Return [x, y] of the center of cell containing provided text 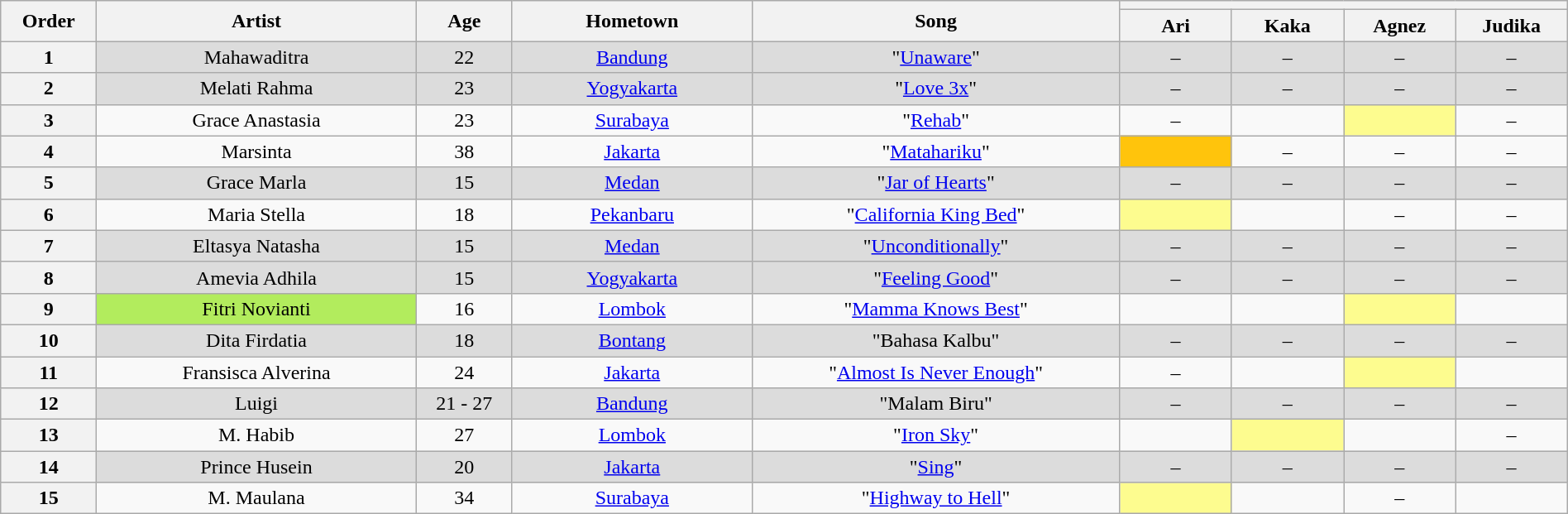
"Unconditionally" [936, 246]
Fitri Novianti [256, 309]
"Iron Sky" [936, 435]
Agnez [1399, 26]
20 [464, 467]
Amevia Adhila [256, 277]
"Almost Is Never Enough" [936, 372]
38 [464, 151]
Pekanbaru [632, 214]
Bontang [632, 340]
11 [49, 372]
Ari [1176, 26]
"California King Bed" [936, 214]
14 [49, 467]
"Sing" [936, 467]
2 [49, 89]
24 [464, 372]
34 [464, 498]
Dita Firdatia [256, 340]
Artist [256, 22]
10 [49, 340]
Marsinta [256, 151]
Luigi [256, 404]
"Highway to Hell" [936, 498]
27 [464, 435]
"Love 3x" [936, 89]
M. Maulana [256, 498]
"Mamma Knows Best" [936, 309]
Mahawaditra [256, 57]
8 [49, 277]
9 [49, 309]
3 [49, 120]
4 [49, 151]
22 [464, 57]
"Rehab" [936, 120]
Judika [1512, 26]
Age [464, 22]
16 [464, 309]
21 - 27 [464, 404]
Grace Anastasia [256, 120]
Melati Rahma [256, 89]
Eltasya Natasha [256, 246]
Hometown [632, 22]
12 [49, 404]
1 [49, 57]
5 [49, 183]
"Feeling Good" [936, 277]
"Unaware" [936, 57]
Maria Stella [256, 214]
"Malam Biru" [936, 404]
M. Habib [256, 435]
Grace Marla [256, 183]
"Matahariku" [936, 151]
6 [49, 214]
7 [49, 246]
"Bahasa Kalbu" [936, 340]
Kaka [1287, 26]
"Jar of Hearts" [936, 183]
Prince Husein [256, 467]
Song [936, 22]
Fransisca Alverina [256, 372]
13 [49, 435]
Order [49, 22]
